Identify which cell holds the provided text, then report its [X, Y] central coordinate. 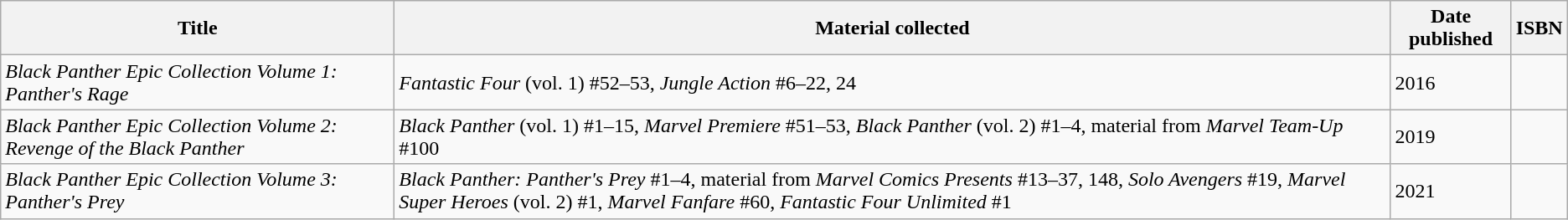
Black Panther Epic Collection Volume 3: Panther's Prey [198, 191]
2019 [1451, 137]
Fantastic Four (vol. 1) #52–53, Jungle Action #6–22, 24 [893, 82]
Black Panther Epic Collection Volume 1: Panther's Rage [198, 82]
Black Panther (vol. 1) #1–15, Marvel Premiere #51–53, Black Panther (vol. 2) #1–4, material from Marvel Team-Up #100 [893, 137]
ISBN [1540, 28]
Date published [1451, 28]
Black Panther Epic Collection Volume 2: Revenge of the Black Panther [198, 137]
2021 [1451, 191]
2016 [1451, 82]
Title [198, 28]
Material collected [893, 28]
